Determine the (X, Y) coordinate at the center of the cell enclosing the given text.  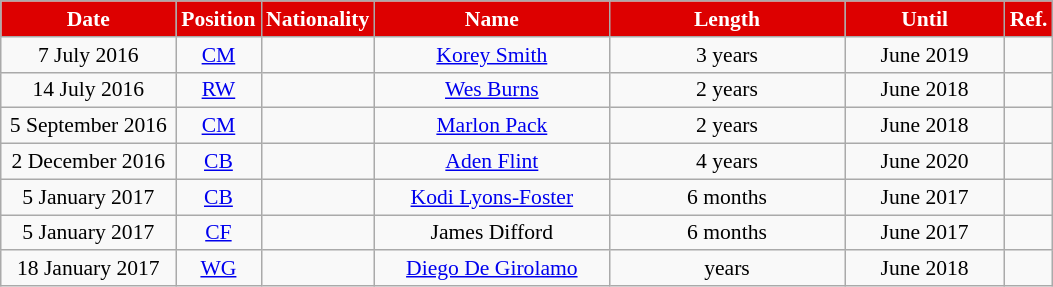
Nationality (318, 19)
18 January 2017 (88, 269)
James Difford (492, 233)
RW (218, 90)
Name (492, 19)
Ref. (1029, 19)
Diego De Girolamo (492, 269)
14 July 2016 (88, 90)
Aden Flint (492, 162)
Position (218, 19)
7 July 2016 (88, 55)
Until (925, 19)
CF (218, 233)
Marlon Pack (492, 126)
5 September 2016 (88, 126)
3 years (726, 55)
Kodi Lyons-Foster (492, 197)
years (726, 269)
Date (88, 19)
June 2020 (925, 162)
2 December 2016 (88, 162)
Length (726, 19)
WG (218, 269)
4 years (726, 162)
Wes Burns (492, 90)
Korey Smith (492, 55)
June 2019 (925, 55)
